Detect which cell encompasses the target text, then output its (x, y) center coordinate. 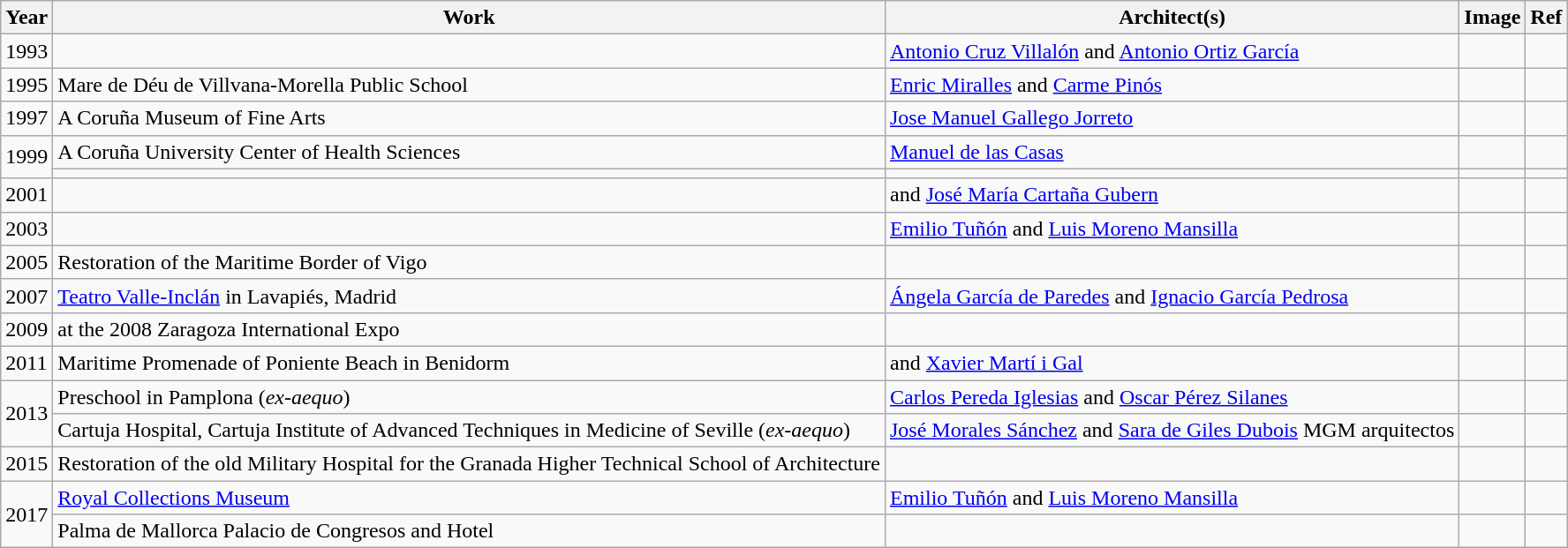
Maritime Promenade of Poniente Beach in Benidorm (470, 363)
2003 (26, 229)
2007 (26, 296)
A Coruña University Center of Health Sciences (470, 152)
Antonio Cruz Villalón and Antonio Ortiz García (1172, 51)
Restoration of the old Military Hospital for the Granada Higher Technical School of Architecture (470, 464)
Jose Manuel Gallego Jorreto (1172, 118)
Image (1492, 18)
2001 (26, 195)
Ref (1547, 18)
José Morales Sánchez and Sara de Giles Dubois MGM arquitectos (1172, 431)
Year (26, 18)
and José María Cartaña Gubern (1172, 195)
2005 (26, 262)
Preschool in Pamplona (ex-aequo) (470, 396)
2013 (26, 413)
1995 (26, 85)
2009 (26, 329)
2011 (26, 363)
Ángela García de Paredes and Ignacio García Pedrosa (1172, 296)
1993 (26, 51)
Mare de Déu de Villvana-Morella Public School (470, 85)
2015 (26, 464)
1997 (26, 118)
2017 (26, 514)
Palma de Mallorca Palacio de Congresos and Hotel (470, 531)
at the 2008 Zaragoza International Expo (470, 329)
A Coruña Museum of Fine Arts (470, 118)
Carlos Pereda Iglesias and Oscar Pérez Silanes (1172, 396)
Teatro Valle-Inclán in Lavapiés, Madrid (470, 296)
Manuel de las Casas (1172, 152)
Cartuja Hospital, Cartuja Institute of Advanced Techniques in Medicine of Seville (ex-aequo) (470, 431)
Work (470, 18)
Architect(s) (1172, 18)
Restoration of the Maritime Border of Vigo (470, 262)
1999 (26, 157)
and Xavier Martí i Gal (1172, 363)
Enric Miralles and Carme Pinós (1172, 85)
Royal Collections Museum (470, 498)
